Find where the given text appears and provide that cell's center as (X, Y) coordinate. 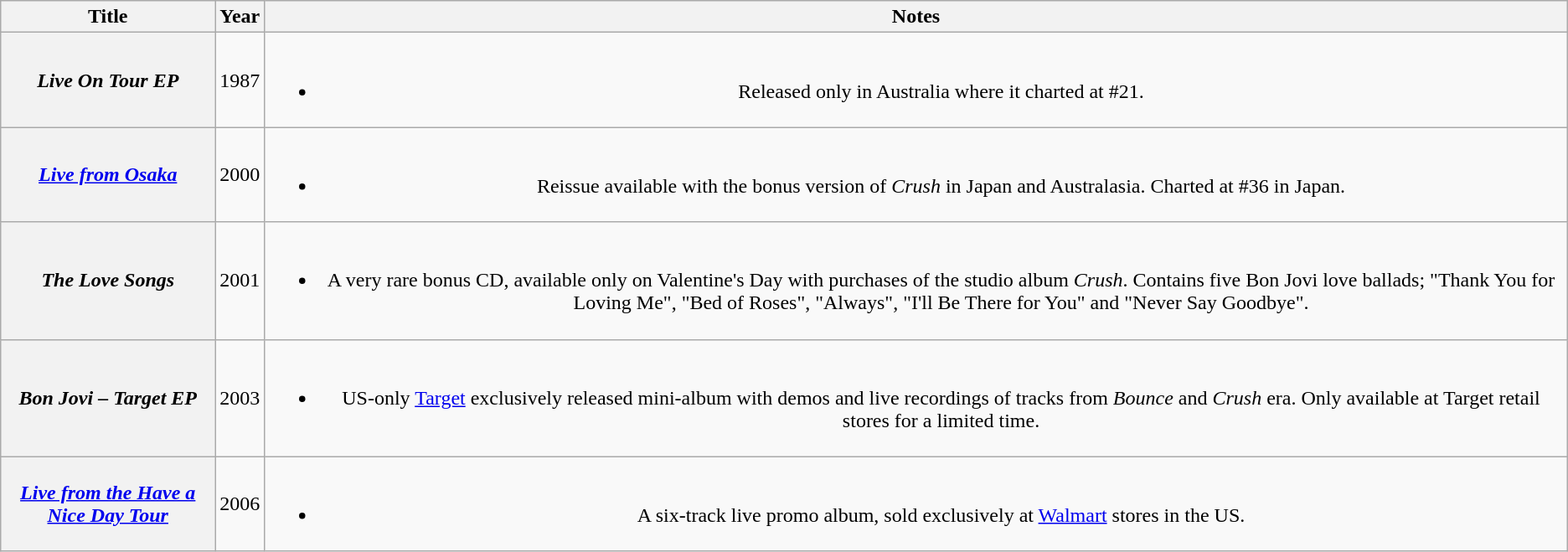
Notes (916, 17)
The Love Songs (108, 281)
A six-track live promo album, sold exclusively at Walmart stores in the US. (916, 504)
2000 (240, 174)
Title (108, 17)
Live On Tour EP (108, 80)
Bon Jovi – Target EP (108, 398)
2006 (240, 504)
Year (240, 17)
Live from Osaka (108, 174)
2001 (240, 281)
Reissue available with the bonus version of Crush in Japan and Australasia. Charted at #36 in Japan. (916, 174)
Released only in Australia where it charted at #21. (916, 80)
1987 (240, 80)
2003 (240, 398)
Live from the Have a Nice Day Tour (108, 504)
